Scan for the cell matching the given text and deliver its [X, Y] coordinate at center. 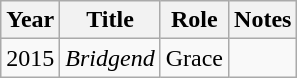
2015 [30, 58]
Year [30, 20]
Title [110, 20]
Bridgend [110, 58]
Role [194, 20]
Notes [263, 20]
Grace [194, 58]
